Return the [x, y] coordinate for the center point of the cell that contains the specified text.  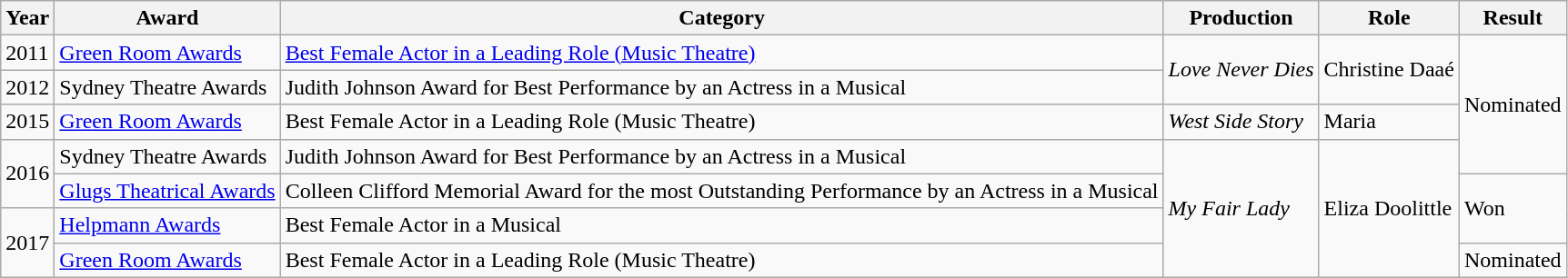
2015 [27, 122]
Result [1513, 18]
Award [167, 18]
My Fair Lady [1241, 208]
Best Female Actor in a Musical [722, 225]
Maria [1389, 122]
Love Never Dies [1241, 70]
Year [27, 18]
Glugs Theatrical Awards [167, 191]
Eliza Doolittle [1389, 208]
Colleen Clifford Memorial Award for the most Outstanding Performance by an Actress in a Musical [722, 191]
Christine Daaé [1389, 70]
Production [1241, 18]
2017 [27, 243]
2016 [27, 174]
West Side Story [1241, 122]
Role [1389, 18]
Won [1513, 208]
2011 [27, 53]
2012 [27, 87]
Category [722, 18]
Helpmann Awards [167, 225]
